Return the [x, y] coordinate for the center point of the cell that contains the specified text.  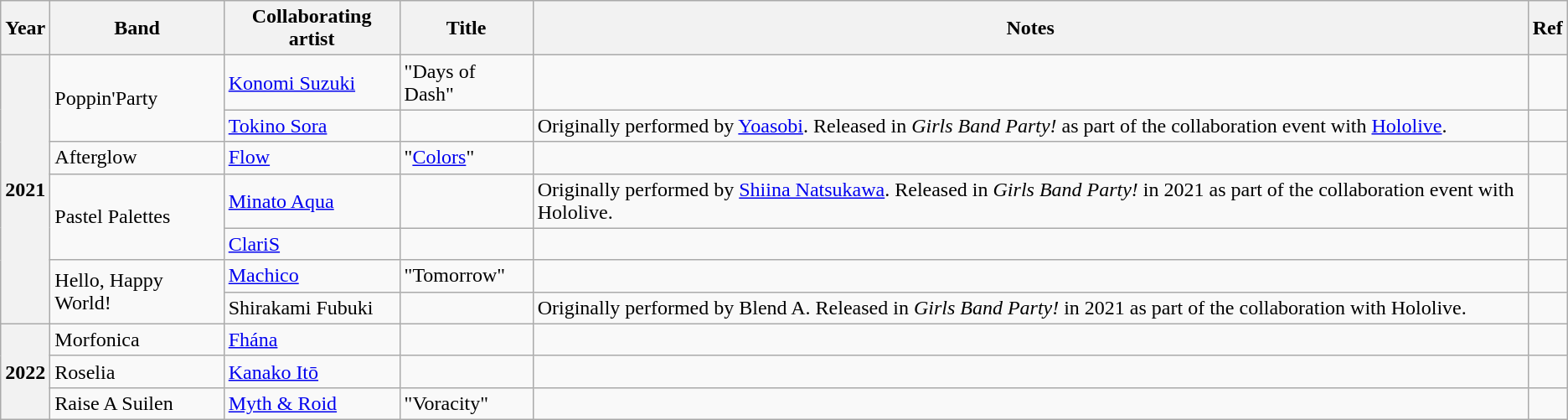
Minato Aqua [312, 201]
Afterglow [137, 158]
Originally performed by Yoasobi. Released in Girls Band Party! as part of the collaboration event with Hololive. [1030, 126]
Title [466, 29]
Konomi Suzuki [312, 82]
Originally performed by Shiina Natsukawa. Released in Girls Band Party! in 2021 as part of the collaboration event with Hololive. [1030, 201]
Machico [312, 276]
Morfonica [137, 340]
"Colors" [466, 158]
Raise A Suilen [137, 403]
Year [25, 29]
Band [137, 29]
Hello, Happy World! [137, 292]
Pastel Palettes [137, 216]
2022 [25, 371]
Kanako Itō [312, 371]
Poppin'Party [137, 99]
Myth & Roid [312, 403]
Tokino Sora [312, 126]
Flow [312, 158]
Ref [1548, 29]
"Tomorrow" [466, 276]
Collaborating artist [312, 29]
ClariS [312, 244]
Notes [1030, 29]
Shirakami Fubuki [312, 308]
Fhána [312, 340]
Roselia [137, 371]
"Voracity" [466, 403]
"Days of Dash" [466, 82]
2021 [25, 189]
Originally performed by Blend A. Released in Girls Band Party! in 2021 as part of the collaboration with Hololive. [1030, 308]
